Capture the cell that displays the provided text and extract its [X, Y] central coordinate. 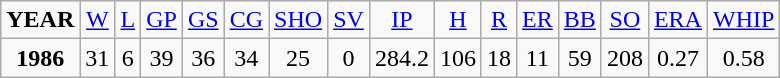
11 [538, 58]
18 [498, 58]
GS [203, 20]
CG [246, 20]
25 [298, 58]
34 [246, 58]
31 [98, 58]
ER [538, 20]
YEAR [40, 20]
0.58 [743, 58]
0 [349, 58]
39 [162, 58]
BB [580, 20]
59 [580, 58]
ERA [678, 20]
106 [458, 58]
H [458, 20]
L [128, 20]
36 [203, 58]
GP [162, 20]
208 [624, 58]
0.27 [678, 58]
284.2 [402, 58]
R [498, 20]
SV [349, 20]
SHO [298, 20]
IP [402, 20]
W [98, 20]
SO [624, 20]
6 [128, 58]
1986 [40, 58]
WHIP [743, 20]
